Capture the cell that displays the provided text and extract its (x, y) central coordinate. 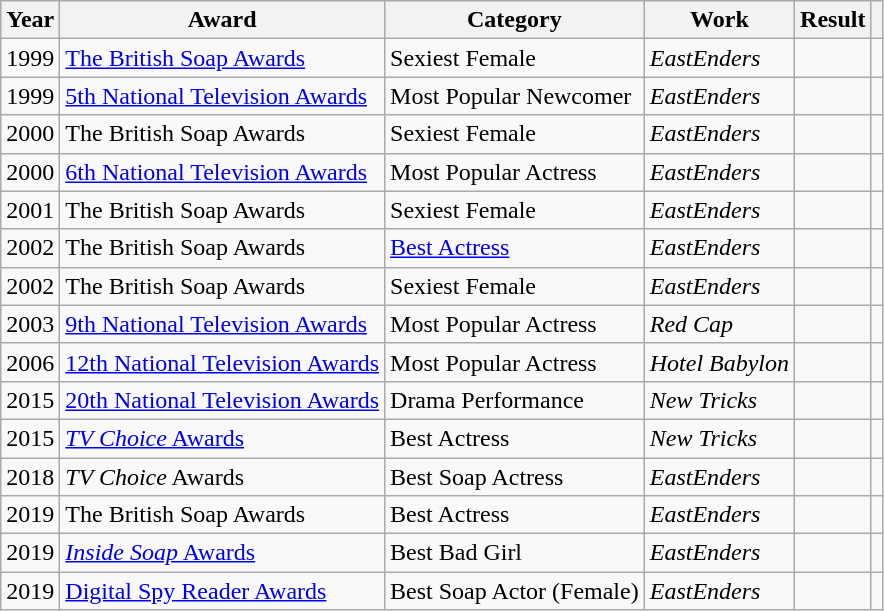
Result (833, 20)
Drama Performance (515, 400)
6th National Television Awards (222, 172)
2006 (30, 362)
Hotel Babylon (719, 362)
Digital Spy Reader Awards (222, 591)
20th National Television Awards (222, 400)
9th National Television Awards (222, 324)
Best Soap Actress (515, 477)
Best Bad Girl (515, 553)
2018 (30, 477)
Inside Soap Awards (222, 553)
Best Soap Actor (Female) (515, 591)
Year (30, 20)
2003 (30, 324)
5th National Television Awards (222, 96)
Most Popular Newcomer (515, 96)
Award (222, 20)
12th National Television Awards (222, 362)
2001 (30, 210)
Category (515, 20)
Work (719, 20)
Red Cap (719, 324)
